Return (x, y) of the center of cell containing provided text 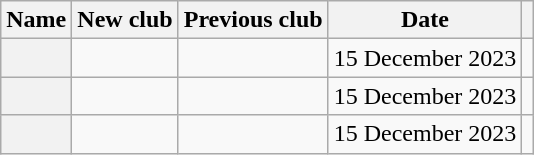
Previous club (253, 20)
Date (425, 20)
New club (125, 20)
Name (36, 20)
